Return the (x, y) coordinate for the center point of the cell that contains the specified text.  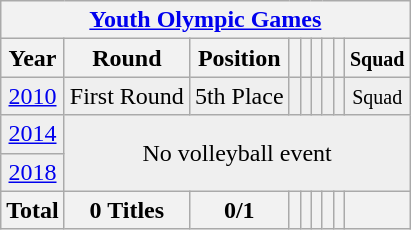
Position (239, 58)
No volleyball event (237, 153)
0 Titles (126, 210)
5th Place (239, 96)
2018 (33, 172)
Round (126, 58)
2014 (33, 134)
Year (33, 58)
2010 (33, 96)
0/1 (239, 210)
First Round (126, 96)
Youth Olympic Games (206, 20)
Total (33, 210)
